Return the (x, y) coordinate for the center point of the cell that contains the specified text.  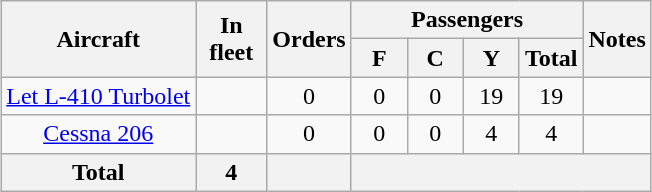
Cessna 206 (98, 134)
Aircraft (98, 39)
F (379, 58)
Passengers (467, 20)
Orders (309, 39)
In fleet (232, 39)
C (435, 58)
Let L-410 Turbolet (98, 96)
Y (491, 58)
Notes (617, 39)
